Determine the (X, Y) coordinate at the center of the cell enclosing the given text.  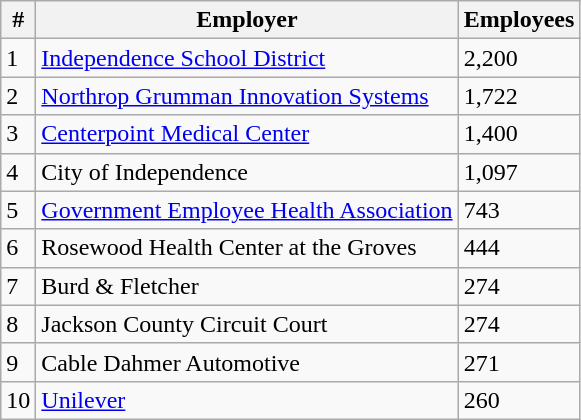
2 (18, 96)
1,400 (519, 134)
Cable Dahmer Automotive (247, 362)
8 (18, 324)
Rosewood Health Center at the Groves (247, 248)
3 (18, 134)
Government Employee Health Association (247, 210)
Unilever (247, 400)
1,722 (519, 96)
260 (519, 400)
1,097 (519, 172)
Burd & Fletcher (247, 286)
444 (519, 248)
Independence School District (247, 58)
Employees (519, 20)
7 (18, 286)
9 (18, 362)
4 (18, 172)
Northrop Grumman Innovation Systems (247, 96)
5 (18, 210)
743 (519, 210)
Jackson County Circuit Court (247, 324)
2,200 (519, 58)
6 (18, 248)
Centerpoint Medical Center (247, 134)
271 (519, 362)
City of Independence (247, 172)
Employer (247, 20)
10 (18, 400)
# (18, 20)
1 (18, 58)
